Scan for the cell matching the given text and deliver its [x, y] coordinate at center. 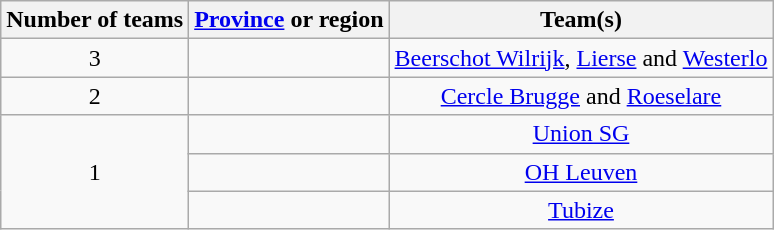
Province or region [289, 20]
Tubize [581, 210]
Beerschot Wilrijk, Lierse and Westerlo [581, 58]
OH Leuven [581, 172]
3 [95, 58]
2 [95, 96]
1 [95, 172]
Team(s) [581, 20]
Cercle Brugge and Roeselare [581, 96]
Union SG [581, 134]
Number of teams [95, 20]
